Determine the [X, Y] coordinate at the center of the cell enclosing the given text.  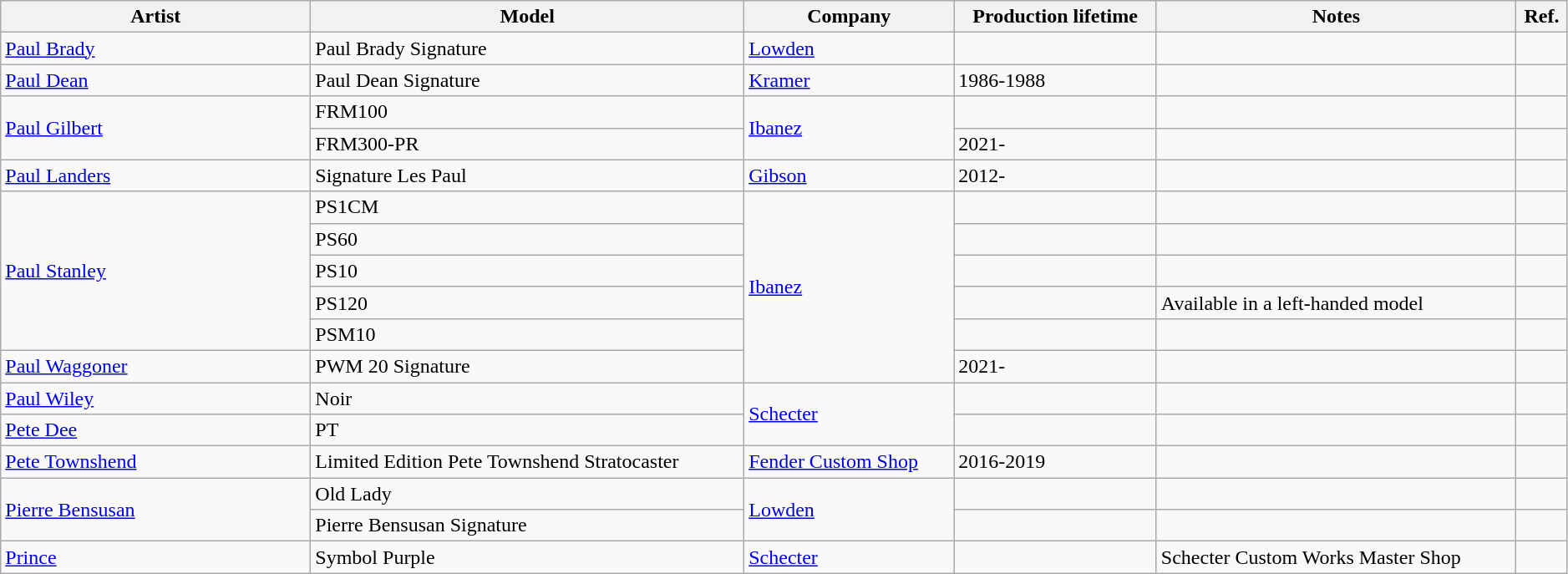
PWM 20 Signature [528, 366]
Notes [1336, 17]
Schecter Custom Works Master Shop [1336, 557]
PS1CM [528, 207]
Old Lady [528, 494]
Ref. [1542, 17]
2012- [1056, 175]
Paul Landers [155, 175]
Paul Stanley [155, 271]
Symbol Purple [528, 557]
Paul Brady [155, 48]
Pete Townshend [155, 462]
PS120 [528, 302]
Limited Edition Pete Townshend Stratocaster [528, 462]
Paul Dean [155, 80]
Kramer [849, 80]
Model [528, 17]
PS60 [528, 239]
Pete Dee [155, 430]
FRM100 [528, 112]
Paul Wiley [155, 399]
PT [528, 430]
Available in a left-handed model [1336, 302]
Pierre Bensusan [155, 510]
Signature Les Paul [528, 175]
Pierre Bensusan Signature [528, 526]
1986-1988 [1056, 80]
Paul Brady Signature [528, 48]
Paul Gilbert [155, 128]
PSM10 [528, 334]
Fender Custom Shop [849, 462]
Paul Waggoner [155, 366]
Paul Dean Signature [528, 80]
FRM300-PR [528, 144]
Production lifetime [1056, 17]
Artist [155, 17]
Company [849, 17]
PS10 [528, 271]
2016-2019 [1056, 462]
Noir [528, 399]
Prince [155, 557]
Gibson [849, 175]
